Find where the given text appears and provide that cell's center as (X, Y) coordinate. 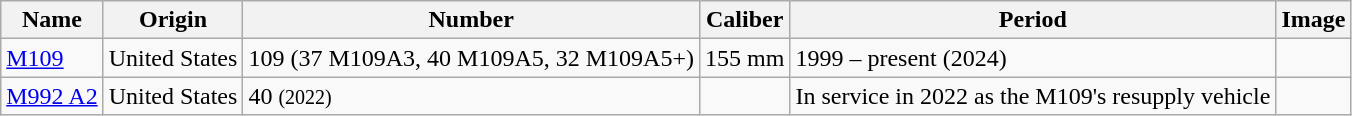
Image (1314, 20)
40 (2022) (472, 96)
Number (472, 20)
109 (37 M109A3, 40 M109A5, 32 M109A5+) (472, 58)
In service in 2022 as the M109's resupply vehicle (1033, 96)
Period (1033, 20)
Origin (173, 20)
M109 (52, 58)
Caliber (744, 20)
155 mm (744, 58)
1999 – present (2024) (1033, 58)
M992 A2 (52, 96)
Name (52, 20)
